Pinpoint the cell where the given text exists, returning its (X, Y) midpoint coordinate. 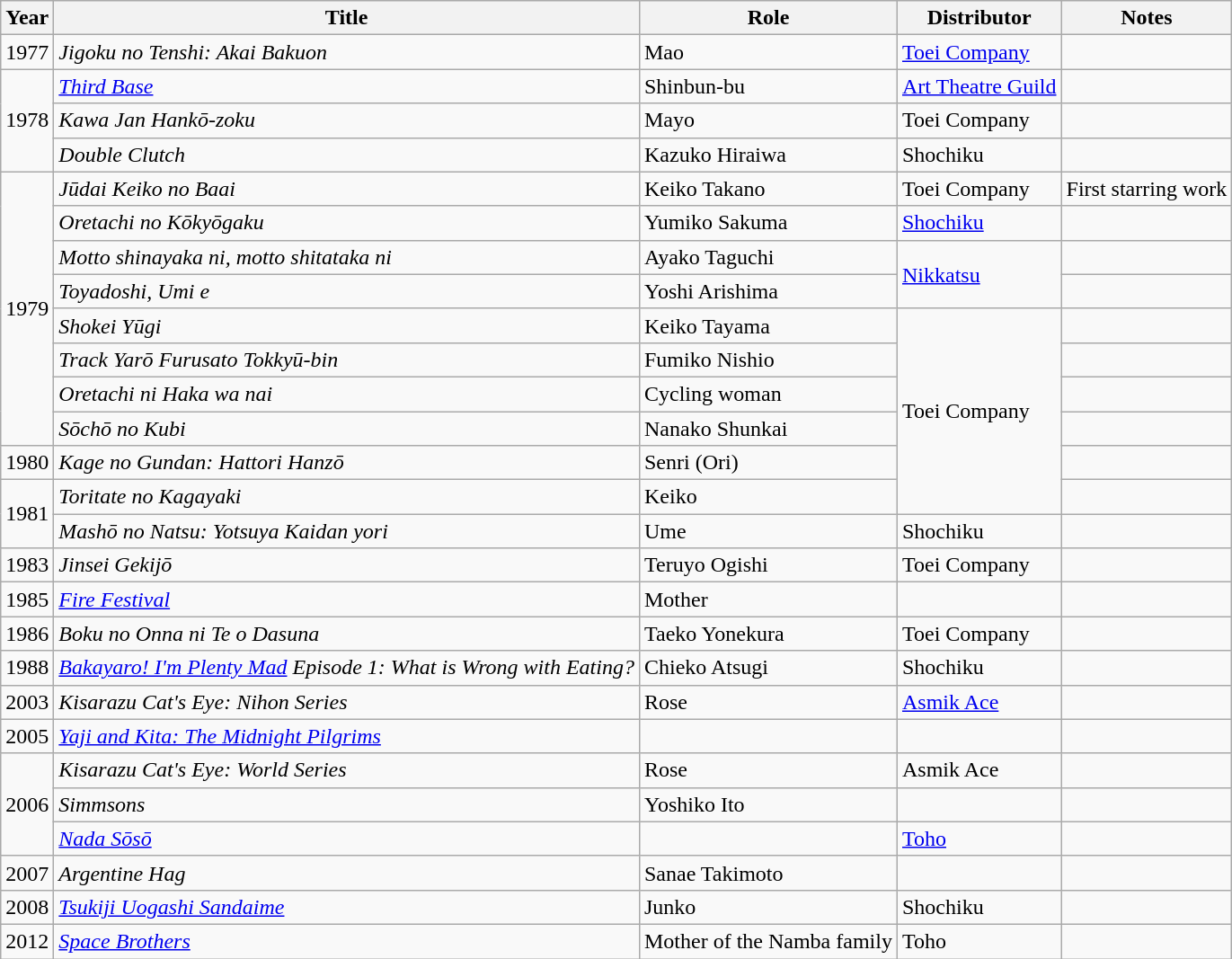
Simmsons (347, 804)
Tsukiji Uogashi Sandaime (347, 907)
Sōchō no Kubi (347, 429)
Keiko (767, 497)
1978 (27, 120)
Boku no Onna ni Te o Dasuna (347, 634)
2012 (27, 941)
1983 (27, 565)
Yoshiko Ito (767, 804)
Kazuko Hiraiwa (767, 155)
Oretachi ni Haka wa nai (347, 394)
2005 (27, 736)
Oretachi no Kōkyōgaku (347, 223)
Year (27, 18)
1981 (27, 514)
Sanae Takimoto (767, 873)
Toritate no Kagayaki (347, 497)
Track Yarō Furusato Tokkyū-bin (347, 360)
Space Brothers (347, 941)
Mayo (767, 120)
Mashō no Natsu: Yotsuya Kaidan yori (347, 531)
Keiko Tayama (767, 325)
Mother of the Namba family (767, 941)
Nikkatsu (979, 274)
Bakayaro! I'm Plenty Mad Episode 1: What is Wrong with Eating? (347, 668)
Cycling woman (767, 394)
Mao (767, 52)
Jinsei Gekijō (347, 565)
Kawa Jan Hankō-zoku (347, 120)
Argentine Hag (347, 873)
1988 (27, 668)
Chieko Atsugi (767, 668)
2008 (27, 907)
Yaji and Kita: The Midnight Pilgrims (347, 736)
Art Theatre Guild (979, 86)
Ume (767, 531)
Shokei Yūgi (347, 325)
Kage no Gundan: Hattori Hanzō (347, 463)
1980 (27, 463)
First starring work (1147, 189)
2007 (27, 873)
Senri (Ori) (767, 463)
Kisarazu Cat's Eye: Nihon Series (347, 702)
Third Base (347, 86)
Kisarazu Cat's Eye: World Series (347, 770)
Junko (767, 907)
Fumiko Nishio (767, 360)
Title (347, 18)
Ayako Taguchi (767, 257)
1985 (27, 599)
Jūdai Keiko no Baai (347, 189)
Nanako Shunkai (767, 429)
Distributor (979, 18)
2006 (27, 804)
2003 (27, 702)
1986 (27, 634)
Role (767, 18)
Motto shinayaka ni, motto shitataka ni (347, 257)
1979 (27, 308)
Mother (767, 599)
Toyadoshi, Umi e (347, 291)
Fire Festival (347, 599)
Teruyo Ogishi (767, 565)
Taeko Yonekura (767, 634)
Yoshi Arishima (767, 291)
Nada Sōsō (347, 839)
Jigoku no Tenshi: Akai Bakuon (347, 52)
Notes (1147, 18)
Yumiko Sakuma (767, 223)
Keiko Takano (767, 189)
Shinbun-bu (767, 86)
1977 (27, 52)
Double Clutch (347, 155)
